Capture the cell that displays the provided text and extract its [x, y] central coordinate. 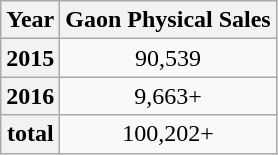
100,202+ [168, 134]
Year [30, 20]
2015 [30, 58]
2016 [30, 96]
9,663+ [168, 96]
Gaon Physical Sales [168, 20]
total [30, 134]
90,539 [168, 58]
